Scan for the cell matching the given text and deliver its [X, Y] coordinate at center. 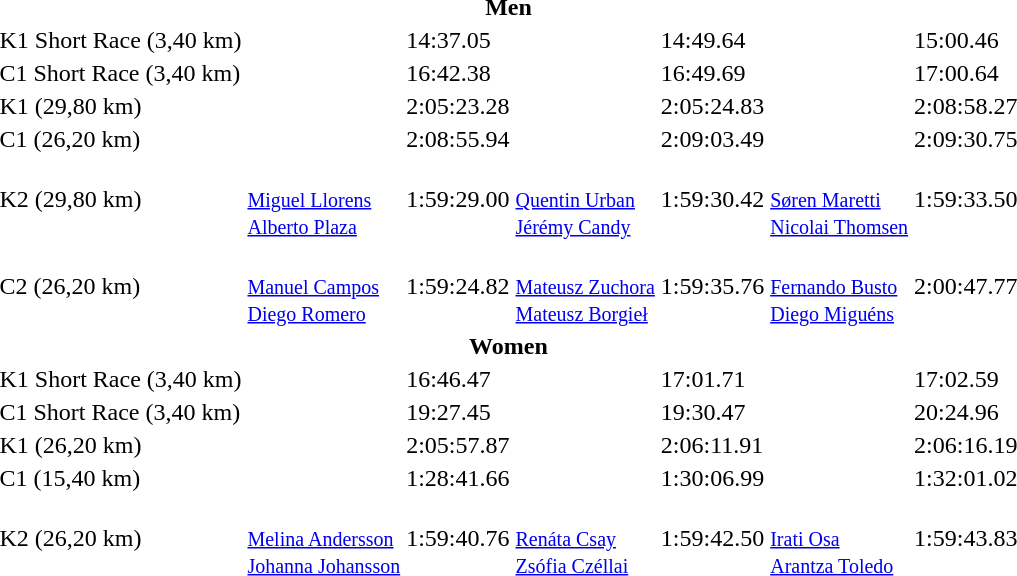
2:05:24.83 [712, 106]
16:42.38 [458, 73]
19:27.45 [458, 412]
1:59:24.82 [458, 286]
2:06:11.91 [712, 445]
Quentin UrbanJérémy Candy [585, 199]
16:46.47 [458, 379]
1:59:29.00 [458, 199]
Miguel LlorensAlberto Plaza [324, 199]
16:49.69 [712, 73]
2:05:57.87 [458, 445]
Søren MarettiNicolai Thomsen [840, 199]
Mateusz ZuchoraMateusz Borgieł [585, 286]
14:49.64 [712, 40]
2:09:03.49 [712, 139]
Fernando BustoDiego Miguéns [840, 286]
1:28:41.66 [458, 478]
19:30.47 [712, 412]
Manuel CamposDiego Romero [324, 286]
14:37.05 [458, 40]
17:01.71 [712, 379]
1:59:35.76 [712, 286]
1:59:30.42 [712, 199]
2:08:55.94 [458, 139]
2:05:23.28 [458, 106]
1:30:06.99 [712, 478]
